Locate the cell with the specified text and output its (x, y) center coordinate. 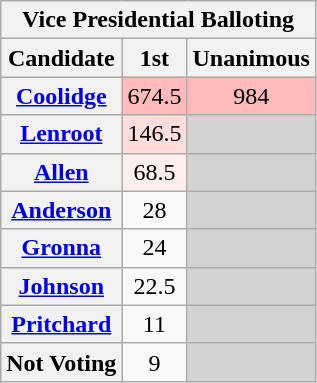
Anderson (62, 210)
Coolidge (62, 96)
Allen (62, 172)
24 (154, 248)
68.5 (154, 172)
9 (154, 362)
674.5 (154, 96)
Vice Presidential Balloting (158, 20)
Unanimous (251, 58)
Candidate (62, 58)
1st (154, 58)
22.5 (154, 286)
Pritchard (62, 324)
Gronna (62, 248)
Johnson (62, 286)
984 (251, 96)
Not Voting (62, 362)
28 (154, 210)
11 (154, 324)
Lenroot (62, 134)
146.5 (154, 134)
